Return the [X, Y] coordinate for the center point of the cell that contains the specified text.  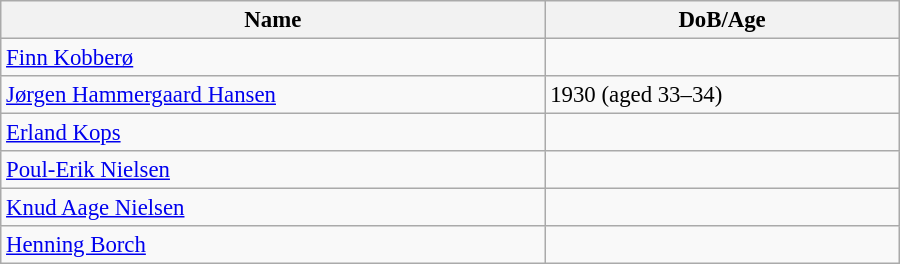
Poul-Erik Nielsen [273, 170]
DoB/Age [722, 20]
Knud Aage Nielsen [273, 208]
Henning Borch [273, 245]
Erland Kops [273, 133]
1930 (aged 33–34) [722, 95]
Finn Kobberø [273, 58]
Jørgen Hammergaard Hansen [273, 95]
Name [273, 20]
